Identify which cell holds the provided text, then report its (x, y) central coordinate. 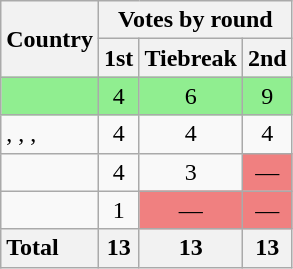
2nd (267, 58)
Tiebreak (191, 58)
, , , (50, 134)
6 (191, 96)
9 (267, 96)
3 (191, 172)
1st (118, 58)
Total (50, 248)
Country (50, 39)
Votes by round (195, 20)
1 (118, 210)
